Search for the cell housing the specified text and yield its [X, Y] center coordinate. 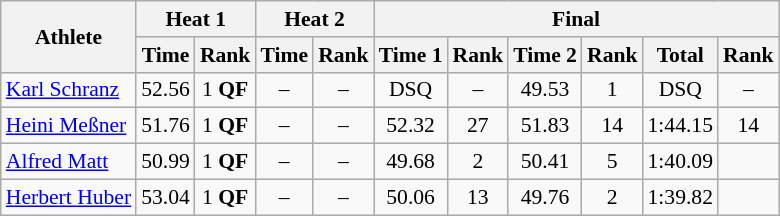
52.32 [411, 126]
Karl Schranz [68, 90]
49.53 [545, 90]
Time 2 [545, 55]
50.41 [545, 162]
Heat 1 [196, 19]
53.04 [166, 197]
52.56 [166, 90]
50.06 [411, 197]
1:44.15 [680, 126]
51.83 [545, 126]
1:39.82 [680, 197]
Athlete [68, 36]
51.76 [166, 126]
Time 1 [411, 55]
Herbert Huber [68, 197]
5 [612, 162]
13 [478, 197]
1:40.09 [680, 162]
Final [576, 19]
49.68 [411, 162]
50.99 [166, 162]
Total [680, 55]
49.76 [545, 197]
Alfred Matt [68, 162]
Heat 2 [314, 19]
27 [478, 126]
Heini Meßner [68, 126]
1 [612, 90]
